Pinpoint the cell where the given text exists, returning its (x, y) midpoint coordinate. 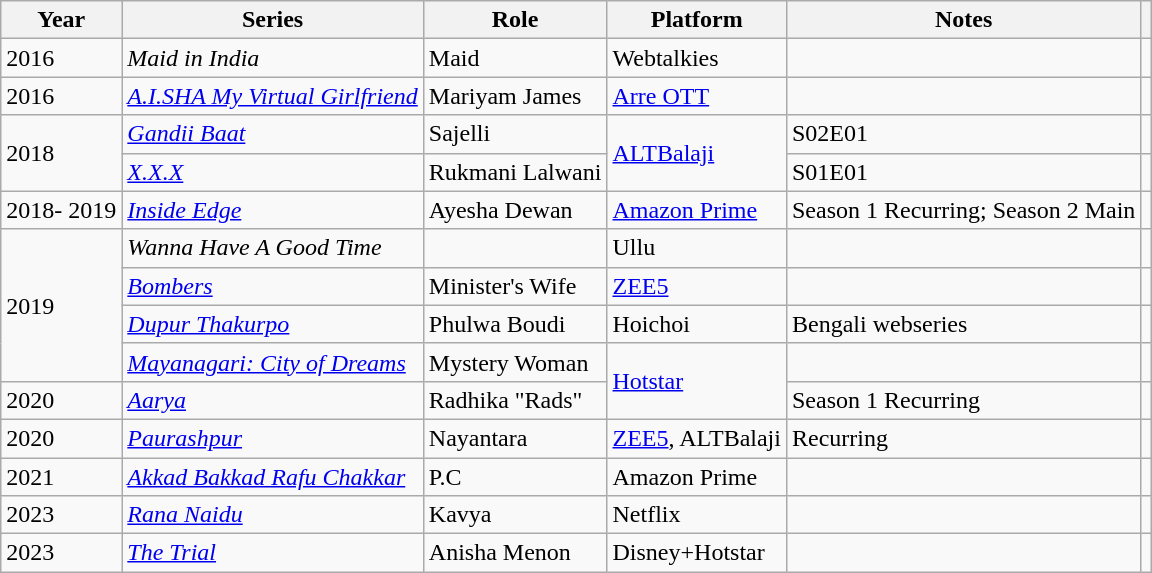
Webtalkies (697, 58)
2018- 2019 (62, 210)
S02E01 (963, 134)
Platform (697, 20)
Notes (963, 20)
Kavya (515, 515)
Season 1 Recurring (963, 400)
Bombers (272, 286)
Ayesha Dewan (515, 210)
Nayantara (515, 438)
Mystery Woman (515, 362)
Aarya (272, 400)
Ullu (697, 248)
Mariyam James (515, 96)
X.X.X (272, 172)
Maid (515, 58)
Arre OTT (697, 96)
Wanna Have A Good Time (272, 248)
Radhika "Rads" (515, 400)
2018 (62, 153)
Anisha Menon (515, 553)
Netflix (697, 515)
P.C (515, 477)
ZEE5 (697, 286)
Season 1 Recurring; Season 2 Main (963, 210)
A.I.SHA My Virtual Girlfriend (272, 96)
Akkad Bakkad Rafu Chakkar (272, 477)
Recurring (963, 438)
Mayanagari: City of Dreams (272, 362)
Series (272, 20)
Gandii Baat (272, 134)
Role (515, 20)
Year (62, 20)
2019 (62, 305)
Inside Edge (272, 210)
Disney+Hotstar (697, 553)
Maid in India (272, 58)
ZEE5, ALTBalaji (697, 438)
Rukmani Lalwani (515, 172)
Sajelli (515, 134)
Dupur Thakurpo (272, 324)
Paurashpur (272, 438)
Hotstar (697, 381)
2021 (62, 477)
ALTBalaji (697, 153)
Hoichoi (697, 324)
Phulwa Boudi (515, 324)
Rana Naidu (272, 515)
Bengali webseries (963, 324)
Minister's Wife (515, 286)
S01E01 (963, 172)
The Trial (272, 553)
